Determine the [x, y] coordinate at the center of the cell enclosing the given text.  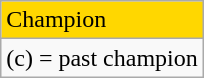
(c) = past champion [102, 58]
Champion [102, 20]
